Find where the given text appears and provide that cell's center as (x, y) coordinate. 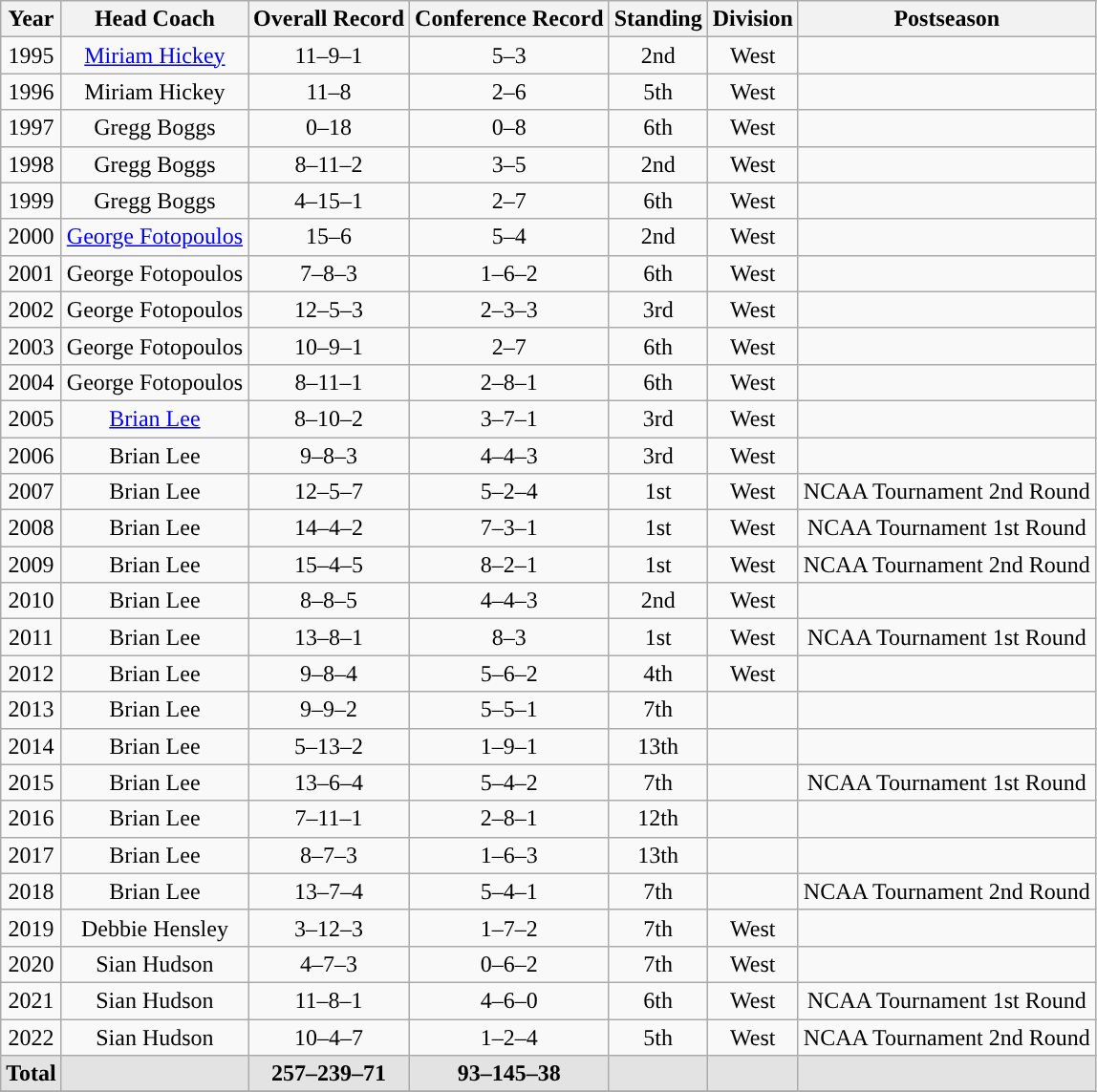
12–5–3 (329, 310)
Postseason (946, 19)
1–2–4 (510, 1037)
13–6–4 (329, 782)
257–239–71 (329, 1074)
5–4–1 (510, 891)
2001 (32, 273)
2020 (32, 964)
2021 (32, 1000)
Head Coach (155, 19)
4–15–1 (329, 201)
5–4–2 (510, 782)
Debbie Hensley (155, 928)
3–5 (510, 164)
2006 (32, 456)
Division (753, 19)
10–4–7 (329, 1037)
3–7–1 (510, 418)
1995 (32, 55)
5–2–4 (510, 492)
2010 (32, 601)
2019 (32, 928)
2000 (32, 237)
12th (657, 819)
1997 (32, 128)
9–8–3 (329, 456)
8–11–1 (329, 382)
0–6–2 (510, 964)
2004 (32, 382)
1998 (32, 164)
12–5–7 (329, 492)
2015 (32, 782)
5–6–2 (510, 674)
7–11–1 (329, 819)
2008 (32, 528)
8–8–5 (329, 601)
2017 (32, 855)
2009 (32, 565)
1–9–1 (510, 746)
Overall Record (329, 19)
8–10–2 (329, 418)
2022 (32, 1037)
15–6 (329, 237)
1996 (32, 92)
2018 (32, 891)
5–4 (510, 237)
3–12–3 (329, 928)
2–3–3 (510, 310)
11–8–1 (329, 1000)
13–7–4 (329, 891)
8–7–3 (329, 855)
10–9–1 (329, 346)
4–7–3 (329, 964)
4–6–0 (510, 1000)
8–3 (510, 637)
2011 (32, 637)
8–2–1 (510, 565)
9–9–2 (329, 710)
0–18 (329, 128)
2007 (32, 492)
Year (32, 19)
1999 (32, 201)
2–6 (510, 92)
Total (32, 1074)
13–8–1 (329, 637)
5–13–2 (329, 746)
15–4–5 (329, 565)
1–7–2 (510, 928)
Standing (657, 19)
Conference Record (510, 19)
5–5–1 (510, 710)
8–11–2 (329, 164)
4th (657, 674)
7–3–1 (510, 528)
2013 (32, 710)
2003 (32, 346)
9–8–4 (329, 674)
2002 (32, 310)
93–145–38 (510, 1074)
2014 (32, 746)
11–8 (329, 92)
1–6–3 (510, 855)
14–4–2 (329, 528)
2012 (32, 674)
2016 (32, 819)
0–8 (510, 128)
1–6–2 (510, 273)
5–3 (510, 55)
7–8–3 (329, 273)
2005 (32, 418)
11–9–1 (329, 55)
